From the cell containing the given text, extract its center point as [x, y] coordinate. 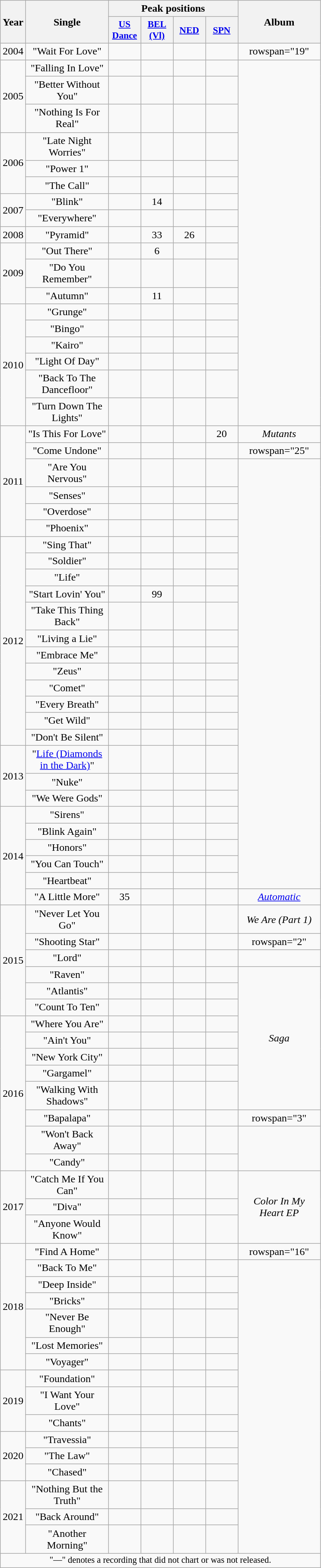
"Back Around" [67, 1517]
"Never Be Enough" [67, 1323]
2021 [13, 1517]
Year [13, 22]
"Nuke" [67, 782]
"Turn Down The Lights" [67, 412]
"Do You Remember" [67, 273]
"A Little More" [67, 897]
"Come Undone" [67, 450]
rowspan="3" [279, 1118]
rowspan="2" [279, 942]
"Sirens" [67, 814]
"The Call" [67, 185]
"Deep Inside" [67, 1284]
33 [157, 235]
2006 [13, 163]
"Candy" [67, 1162]
2020 [13, 1456]
14 [157, 201]
US Dance [124, 30]
"Voyager" [67, 1362]
"Ain't You" [67, 1040]
2008 [13, 235]
We Are (Part 1) [279, 919]
"New York City" [67, 1057]
"Out There" [67, 251]
rowspan="19" [279, 51]
"Chants" [67, 1423]
"Take This Thing Back" [67, 616]
"Nothing But the Truth" [67, 1495]
"Overdose" [67, 511]
Saga [279, 1038]
Single [67, 22]
35 [124, 897]
2005 [13, 96]
2012 [13, 641]
"Travessia" [67, 1439]
6 [157, 251]
"Bapalapa" [67, 1118]
BEL (Vl) [157, 30]
SPN [222, 30]
"Late Night Worries" [67, 146]
"Living a Lie" [67, 639]
2013 [13, 776]
"The Law" [67, 1456]
2004 [13, 51]
"I Want Your Love" [67, 1401]
"Embrace Me" [67, 655]
99 [157, 594]
11 [157, 296]
"Gargamel" [67, 1073]
"Soldier" [67, 561]
"Heartbeat" [67, 881]
rowspan="25" [279, 450]
"Chased" [67, 1472]
"Never Let You Go" [67, 919]
"Life" [67, 578]
"Every Breath" [67, 704]
"Find A Home" [67, 1252]
"Count To Ten" [67, 1007]
2016 [13, 1093]
"Where You Are" [67, 1024]
"Back To The Dancefloor" [67, 384]
"Comet" [67, 688]
Album [279, 22]
"Diva" [67, 1207]
"Blink Again" [67, 831]
"Won't Back Away" [67, 1140]
"Atlantis" [67, 991]
rowspan="16" [279, 1252]
"Lord" [67, 958]
2015 [13, 961]
"Walking With Shadows" [67, 1095]
2019 [13, 1401]
"Shooting Star" [67, 942]
"Catch Me If You Can" [67, 1185]
Peak positions [173, 9]
"Anyone Would Know" [67, 1229]
"Better Without You" [67, 90]
"—" denotes a recording that did not chart or was not released. [161, 1561]
"Wait For Love" [67, 51]
NED [189, 30]
2017 [13, 1207]
"Life (Diamonds in the Dark)" [67, 759]
"Bricks" [67, 1301]
"Nothing Is For Real" [67, 118]
"Another Morning" [67, 1539]
"Don't Be Silent" [67, 737]
"Light Of Day" [67, 361]
"Power 1" [67, 169]
Mutants [279, 434]
"You Can Touch" [67, 864]
"Back To Me" [67, 1268]
"Start Lovin' You" [67, 594]
"Zeus" [67, 671]
"Is This For Love" [67, 434]
"Phoenix" [67, 528]
"Autumn" [67, 296]
"We Were Gods" [67, 798]
"Get Wild" [67, 721]
2014 [13, 856]
"Blink" [67, 201]
2018 [13, 1306]
2010 [13, 365]
"Foundation" [67, 1378]
"Grunge" [67, 312]
2011 [13, 481]
"Lost Memories" [67, 1345]
"Sing That" [67, 544]
"Honors" [67, 848]
2009 [13, 273]
"Everywhere" [67, 218]
"Kairo" [67, 345]
"Pyramid" [67, 235]
26 [189, 235]
Color In My Heart EP [279, 1207]
"Raven" [67, 974]
"Senses" [67, 495]
2007 [13, 210]
Automatic [279, 897]
"Falling In Love" [67, 68]
"Are You Nervous" [67, 473]
20 [222, 434]
"Bingo" [67, 329]
